Pinpoint the cell where the given text exists, returning its [x, y] midpoint coordinate. 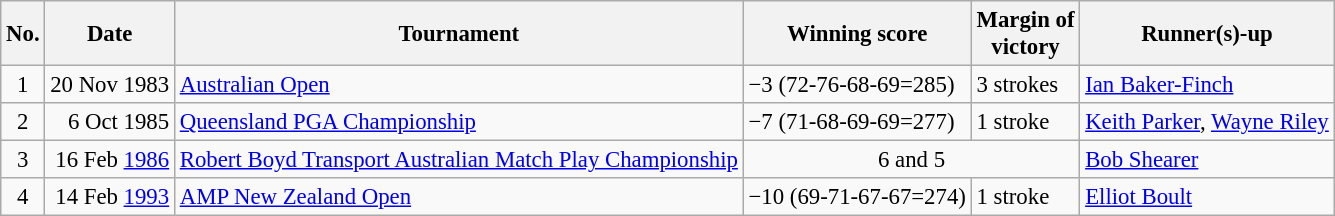
14 Feb 1993 [110, 197]
Winning score [857, 34]
1 [23, 85]
20 Nov 1983 [110, 85]
−7 (71-68-69-69=277) [857, 122]
3 [23, 160]
2 [23, 122]
Runner(s)-up [1207, 34]
AMP New Zealand Open [458, 197]
−3 (72-76-68-69=285) [857, 85]
Robert Boyd Transport Australian Match Play Championship [458, 160]
Australian Open [458, 85]
16 Feb 1986 [110, 160]
Ian Baker-Finch [1207, 85]
3 strokes [1026, 85]
Tournament [458, 34]
Bob Shearer [1207, 160]
Date [110, 34]
Elliot Boult [1207, 197]
Margin ofvictory [1026, 34]
−10 (69-71-67-67=274) [857, 197]
6 and 5 [912, 160]
No. [23, 34]
Keith Parker, Wayne Riley [1207, 122]
Queensland PGA Championship [458, 122]
4 [23, 197]
6 Oct 1985 [110, 122]
